Scan for the cell matching the given text and deliver its (x, y) coordinate at center. 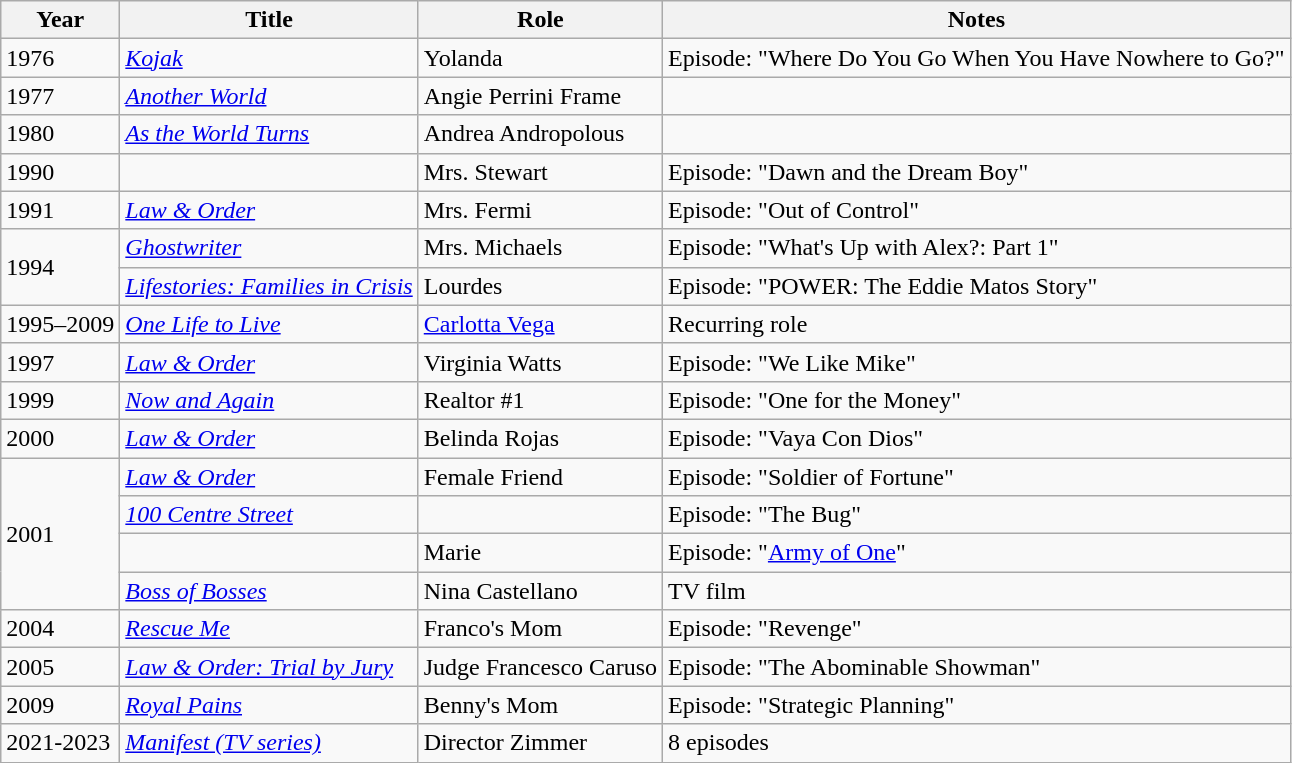
Episode: "Strategic Planning" (976, 705)
8 episodes (976, 743)
1991 (60, 210)
Episode: "Revenge" (976, 629)
Nina Castellano (540, 591)
Episode: "We Like Mike" (976, 362)
Director Zimmer (540, 743)
Law & Order: Trial by Jury (269, 667)
Title (269, 20)
Episode: "Out of Control" (976, 210)
Carlotta Vega (540, 324)
Lourdes (540, 286)
2000 (60, 438)
1976 (60, 58)
Royal Pains (269, 705)
TV film (976, 591)
Episode: "Army of One" (976, 553)
100 Centre Street (269, 515)
Virginia Watts (540, 362)
1990 (60, 172)
2005 (60, 667)
Judge Francesco Caruso (540, 667)
1999 (60, 400)
Another World (269, 96)
Notes (976, 20)
Mrs. Stewart (540, 172)
Yolanda (540, 58)
Boss of Bosses (269, 591)
Manifest (TV series) (269, 743)
Lifestories: Families in Crisis (269, 286)
Role (540, 20)
Mrs. Fermi (540, 210)
Episode: "Vaya Con Dios" (976, 438)
Belinda Rojas (540, 438)
Mrs. Michaels (540, 248)
2004 (60, 629)
One Life to Live (269, 324)
Episode: "Where Do You Go When You Have Nowhere to Go?" (976, 58)
Marie (540, 553)
Andrea Andropolous (540, 134)
Angie Perrini Frame (540, 96)
As the World Turns (269, 134)
Franco's Mom (540, 629)
Year (60, 20)
1995–2009 (60, 324)
Episode: "Dawn and the Dream Boy" (976, 172)
Recurring role (976, 324)
Episode: "POWER: The Eddie Matos Story" (976, 286)
2001 (60, 534)
Realtor #1 (540, 400)
1997 (60, 362)
1977 (60, 96)
Episode: "Soldier of Fortune" (976, 477)
1994 (60, 267)
Episode: "The Abominable Showman" (976, 667)
Benny's Mom (540, 705)
Rescue Me (269, 629)
Now and Again (269, 400)
Ghostwriter (269, 248)
2021-2023 (60, 743)
1980 (60, 134)
Kojak (269, 58)
Episode: "What's Up with Alex?: Part 1" (976, 248)
2009 (60, 705)
Episode: "One for the Money" (976, 400)
Female Friend (540, 477)
Episode: "The Bug" (976, 515)
